Scan for the cell matching the given text and deliver its (x, y) coordinate at center. 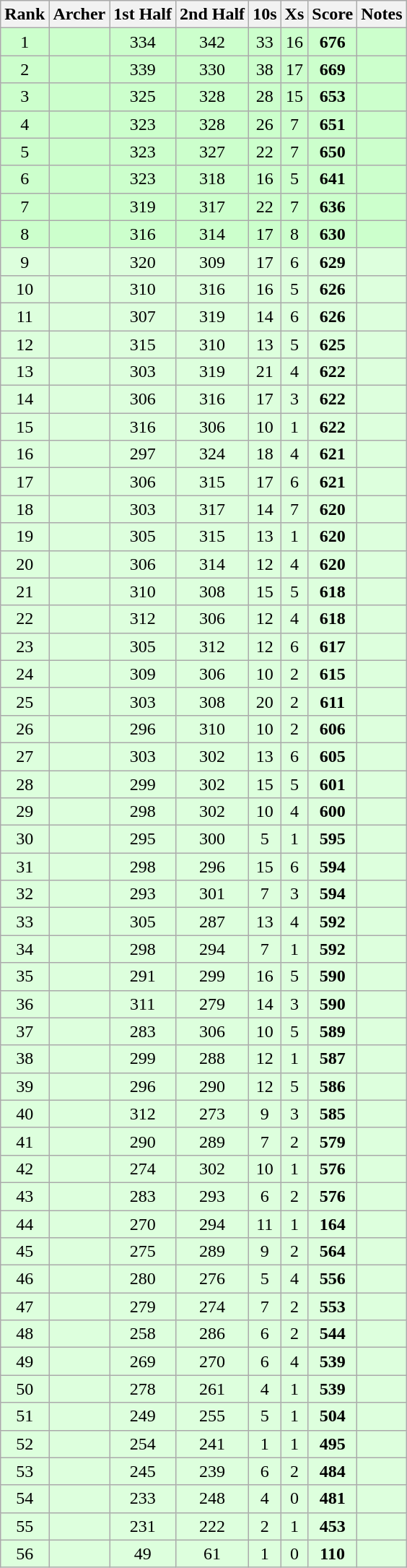
37 (25, 1031)
334 (143, 42)
587 (333, 1059)
330 (212, 69)
625 (333, 345)
653 (333, 97)
39 (25, 1086)
245 (143, 1471)
300 (212, 839)
241 (212, 1444)
287 (212, 922)
325 (143, 97)
544 (333, 1334)
56 (25, 1554)
53 (25, 1471)
48 (25, 1334)
Score (333, 14)
280 (143, 1279)
276 (212, 1279)
50 (25, 1389)
239 (212, 1471)
35 (25, 976)
110 (333, 1554)
676 (333, 42)
52 (25, 1444)
Archer (79, 14)
10s (265, 14)
41 (25, 1141)
651 (333, 124)
255 (212, 1416)
553 (333, 1307)
595 (333, 839)
301 (212, 894)
556 (333, 1279)
291 (143, 976)
297 (143, 454)
495 (333, 1444)
40 (25, 1114)
249 (143, 1416)
629 (333, 261)
36 (25, 1004)
288 (212, 1059)
273 (212, 1114)
55 (25, 1526)
45 (25, 1252)
258 (143, 1334)
51 (25, 1416)
481 (333, 1499)
44 (25, 1224)
46 (25, 1279)
286 (212, 1334)
606 (333, 729)
269 (143, 1361)
636 (333, 207)
164 (333, 1224)
295 (143, 839)
24 (25, 674)
453 (333, 1526)
261 (212, 1389)
34 (25, 949)
43 (25, 1196)
307 (143, 316)
254 (143, 1444)
615 (333, 674)
327 (212, 152)
617 (333, 646)
311 (143, 1004)
30 (25, 839)
42 (25, 1169)
29 (25, 812)
669 (333, 69)
504 (333, 1416)
Notes (382, 14)
600 (333, 812)
2nd Half (212, 14)
222 (212, 1526)
Xs (294, 14)
1st Half (143, 14)
31 (25, 867)
47 (25, 1307)
23 (25, 646)
320 (143, 261)
601 (333, 784)
605 (333, 756)
630 (333, 234)
586 (333, 1086)
61 (212, 1554)
579 (333, 1141)
564 (333, 1252)
339 (143, 69)
54 (25, 1499)
248 (212, 1499)
324 (212, 454)
25 (25, 701)
318 (212, 179)
231 (143, 1526)
19 (25, 537)
342 (212, 42)
233 (143, 1499)
484 (333, 1471)
589 (333, 1031)
32 (25, 894)
275 (143, 1252)
27 (25, 756)
611 (333, 701)
278 (143, 1389)
Rank (25, 14)
585 (333, 1114)
650 (333, 152)
641 (333, 179)
